Scan for the cell matching the given text and deliver its [x, y] coordinate at center. 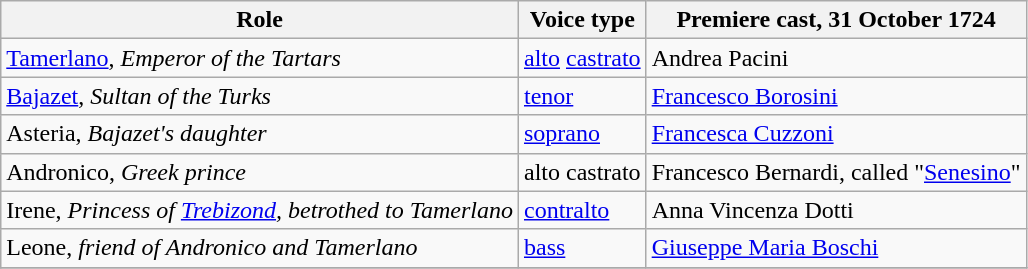
Premiere cast, 31 October 1724 [836, 20]
Bajazet, Sultan of the Turks [260, 96]
tenor [582, 96]
Leone, friend of Andronico and Tamerlano [260, 248]
Andronico, Greek prince [260, 172]
soprano [582, 134]
Voice type [582, 20]
Francesco Bernardi, called "Senesino" [836, 172]
Andrea Pacini [836, 58]
contralto [582, 210]
Asteria, Bajazet's daughter [260, 134]
bass [582, 248]
Francesco Borosini [836, 96]
Giuseppe Maria Boschi [836, 248]
Irene, Princess of Trebizond, betrothed to Tamerlano [260, 210]
Anna Vincenza Dotti [836, 210]
Role [260, 20]
Francesca Cuzzoni [836, 134]
Tamerlano, Emperor of the Tartars [260, 58]
